Determine the [X, Y] coordinate at the center of the cell enclosing the given text.  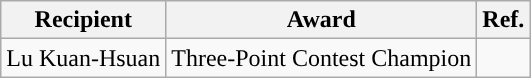
Ref. [504, 20]
Lu Kuan-Hsuan [84, 58]
Three-Point Contest Champion [322, 58]
Recipient [84, 20]
Award [322, 20]
